For the text-containing cell, return its midpoint in (x, y) coordinate format. 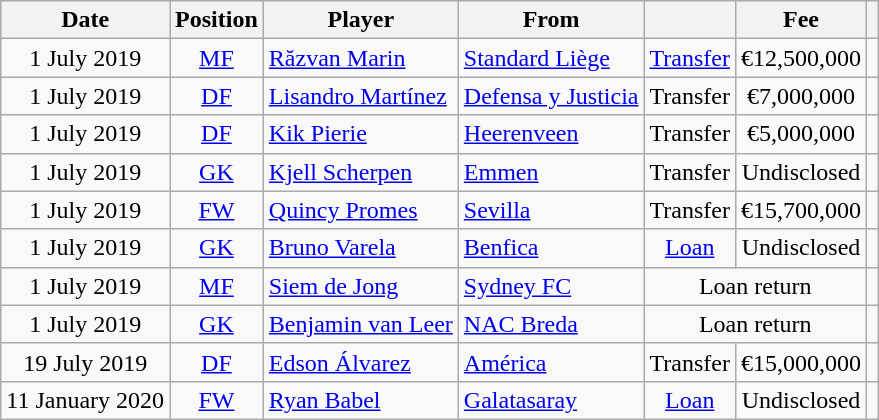
NAC Breda (551, 324)
Heerenveen (551, 134)
€12,500,000 (800, 58)
Bruno Varela (360, 248)
Position (217, 20)
Kik Pierie (360, 134)
19 July 2019 (86, 362)
Emmen (551, 172)
Ryan Babel (360, 400)
From (551, 20)
11 January 2020 (86, 400)
Edson Álvarez (360, 362)
€7,000,000 (800, 96)
Galatasaray (551, 400)
€15,700,000 (800, 210)
Lisandro Martínez (360, 96)
América (551, 362)
Player (360, 20)
Standard Liège (551, 58)
Fee (800, 20)
Quincy Promes (360, 210)
Sydney FC (551, 286)
€5,000,000 (800, 134)
Siem de Jong (360, 286)
Benfica (551, 248)
Date (86, 20)
€15,000,000 (800, 362)
Sevilla (551, 210)
Răzvan Marin (360, 58)
Kjell Scherpen (360, 172)
Benjamin van Leer (360, 324)
Defensa y Justicia (551, 96)
